Identify which cell holds the provided text, then report its [X, Y] central coordinate. 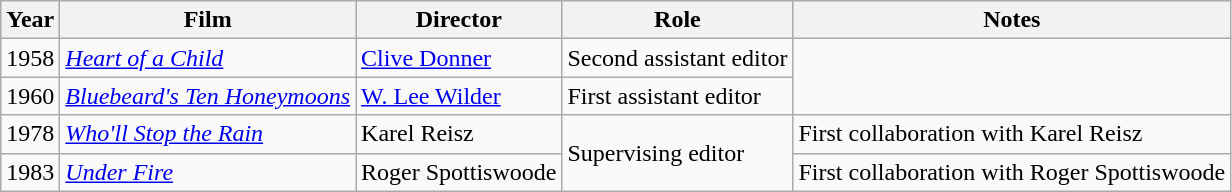
W. Lee Wilder [459, 96]
First collaboration with Roger Spottiswoode [1012, 172]
First assistant editor [678, 96]
1978 [30, 134]
Second assistant editor [678, 58]
Year [30, 20]
Director [459, 20]
First collaboration with Karel Reisz [1012, 134]
Roger Spottiswoode [459, 172]
Supervising editor [678, 153]
Under Fire [208, 172]
1960 [30, 96]
Bluebeard's Ten Honeymoons [208, 96]
Clive Donner [459, 58]
Karel Reisz [459, 134]
1983 [30, 172]
Role [678, 20]
Film [208, 20]
Heart of a Child [208, 58]
1958 [30, 58]
Notes [1012, 20]
Who'll Stop the Rain [208, 134]
